From the cell containing the given text, extract its center point as (x, y) coordinate. 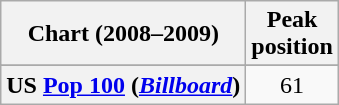
US Pop 100 (Billboard) (124, 85)
Peakposition (292, 34)
Chart (2008–2009) (124, 34)
61 (292, 85)
